Scan for the cell matching the given text and deliver its [X, Y] coordinate at center. 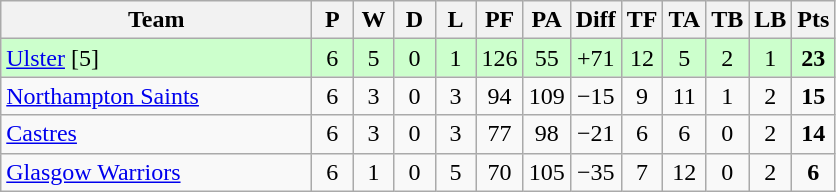
105 [546, 172]
14 [814, 134]
7 [642, 172]
11 [684, 96]
Team [156, 20]
Castres [156, 134]
70 [500, 172]
D [414, 20]
−21 [596, 134]
126 [500, 58]
55 [546, 58]
9 [642, 96]
W [374, 20]
Diff [596, 20]
+71 [596, 58]
23 [814, 58]
PF [500, 20]
TA [684, 20]
Ulster [5] [156, 58]
PA [546, 20]
−35 [596, 172]
L [456, 20]
P [332, 20]
Pts [814, 20]
TF [642, 20]
Glasgow Warriors [156, 172]
77 [500, 134]
94 [500, 96]
LB [770, 20]
TB [728, 20]
15 [814, 96]
109 [546, 96]
98 [546, 134]
Northampton Saints [156, 96]
−15 [596, 96]
